Provide the (x, y) coordinate of the cell's center where the given text is located.  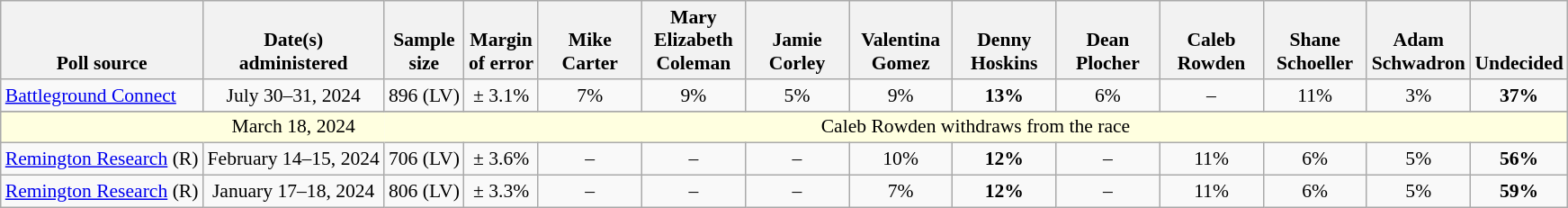
706 (LV) (425, 159)
CalebRowden (1211, 40)
± 3.1% (501, 95)
Battleground Connect (103, 95)
13% (1004, 95)
59% (1519, 192)
3% (1418, 95)
896 (LV) (425, 95)
July 30–31, 2024 (293, 95)
10% (901, 159)
56% (1519, 159)
37% (1519, 95)
Samplesize (425, 40)
Caleb Rowden withdraws from the race (976, 127)
January 17–18, 2024 (293, 192)
Date(s)administered (293, 40)
JamieCorley (797, 40)
March 18, 2024 (293, 127)
Poll source (103, 40)
806 (LV) (425, 192)
MikeCarter (590, 40)
Marginof error (501, 40)
Undecided (1519, 40)
MaryElizabethColeman (693, 40)
ValentinaGomez (901, 40)
February 14–15, 2024 (293, 159)
± 3.3% (501, 192)
DennyHoskins (1004, 40)
ShaneSchoeller (1315, 40)
AdamSchwadron (1418, 40)
DeanPlocher (1108, 40)
± 3.6% (501, 159)
